Pinpoint the cell where the given text exists, returning its [x, y] midpoint coordinate. 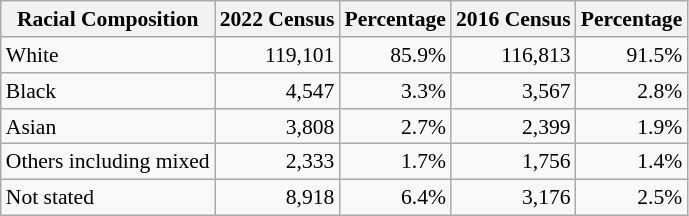
1.9% [632, 126]
White [108, 55]
91.5% [632, 55]
85.9% [395, 55]
Others including mixed [108, 162]
4,547 [278, 91]
119,101 [278, 55]
Asian [108, 126]
3,176 [514, 197]
2,333 [278, 162]
6.4% [395, 197]
1,756 [514, 162]
2.7% [395, 126]
8,918 [278, 197]
2.8% [632, 91]
1.4% [632, 162]
Not stated [108, 197]
2.5% [632, 197]
2016 Census [514, 19]
116,813 [514, 55]
Black [108, 91]
Racial Composition [108, 19]
3.3% [395, 91]
3,567 [514, 91]
1.7% [395, 162]
2,399 [514, 126]
2022 Census [278, 19]
3,808 [278, 126]
